Pinpoint the cell where the given text exists, returning its [x, y] midpoint coordinate. 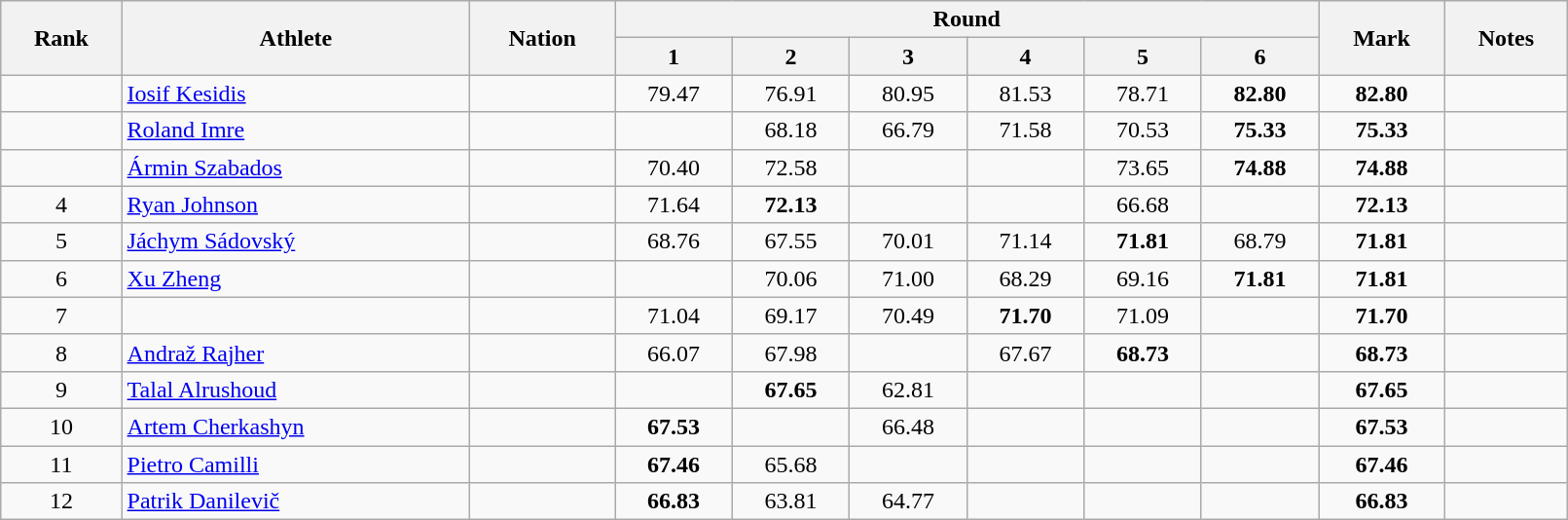
72.58 [790, 167]
Pietro Camilli [296, 464]
67.98 [790, 353]
Talal Alrushoud [296, 390]
9 [61, 390]
70.06 [790, 279]
64.77 [909, 501]
Artem Cherkashyn [296, 427]
8 [61, 353]
71.09 [1143, 316]
81.53 [1026, 93]
68.29 [1026, 279]
70.53 [1143, 130]
73.65 [1143, 167]
70.01 [909, 241]
66.79 [909, 130]
68.18 [790, 130]
66.48 [909, 427]
63.81 [790, 501]
66.07 [674, 353]
3 [909, 56]
1 [674, 56]
76.91 [790, 93]
Ármin Szabados [296, 167]
Athlete [296, 38]
Jáchym Sádovský [296, 241]
68.76 [674, 241]
7 [61, 316]
Mark [1382, 38]
71.14 [1026, 241]
Rank [61, 38]
Andraž Rajher [296, 353]
69.16 [1143, 279]
2 [790, 56]
10 [61, 427]
71.04 [674, 316]
78.71 [1143, 93]
65.68 [790, 464]
Round [967, 19]
Patrik Danilevič [296, 501]
67.67 [1026, 353]
68.79 [1259, 241]
71.58 [1026, 130]
80.95 [909, 93]
67.55 [790, 241]
Notes [1507, 38]
Nation [543, 38]
Ryan Johnson [296, 204]
71.00 [909, 279]
70.40 [674, 167]
12 [61, 501]
11 [61, 464]
Roland Imre [296, 130]
62.81 [909, 390]
Iosif Kesidis [296, 93]
70.49 [909, 316]
79.47 [674, 93]
Xu Zheng [296, 279]
66.68 [1143, 204]
71.64 [674, 204]
69.17 [790, 316]
